Output the (X, Y) coordinate of the center of the cell containing the given text.  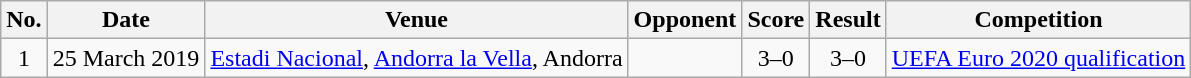
Estadi Nacional, Andorra la Vella, Andorra (416, 58)
No. (24, 20)
Score (776, 20)
Result (848, 20)
UEFA Euro 2020 qualification (1038, 58)
1 (24, 58)
25 March 2019 (126, 58)
Opponent (685, 20)
Competition (1038, 20)
Date (126, 20)
Venue (416, 20)
